Return the [x, y] coordinate for the center point of the cell that contains the specified text.  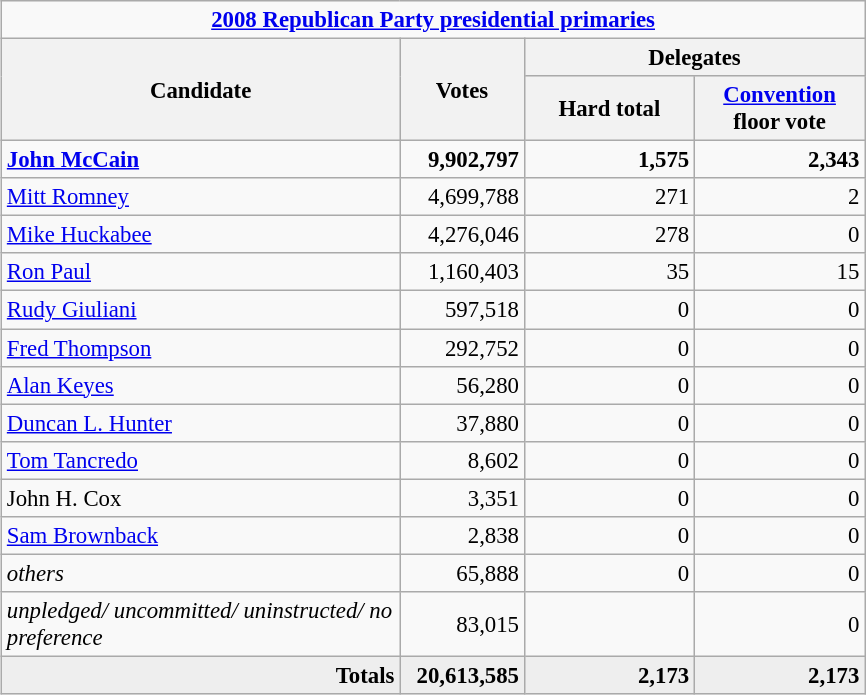
2008 Republican Party presidential primaries [434, 20]
John H. Cox [201, 498]
4,276,046 [462, 235]
15 [779, 273]
Hard total [609, 108]
8,602 [462, 460]
Votes [462, 90]
271 [609, 197]
83,015 [462, 624]
Fred Thompson [201, 348]
others [201, 573]
3,351 [462, 498]
Tom Tancredo [201, 460]
1,160,403 [462, 273]
Ron Paul [201, 273]
597,518 [462, 310]
20,613,585 [462, 675]
56,280 [462, 385]
1,575 [609, 160]
2 [779, 197]
Delegates [694, 58]
2,343 [779, 160]
37,880 [462, 423]
John McCain [201, 160]
65,888 [462, 573]
Mike Huckabee [201, 235]
Duncan L. Hunter [201, 423]
Totals [201, 675]
292,752 [462, 348]
Convention floor vote [779, 108]
2,838 [462, 536]
9,902,797 [462, 160]
Rudy Giuliani [201, 310]
35 [609, 273]
Alan Keyes [201, 385]
4,699,788 [462, 197]
Mitt Romney [201, 197]
Sam Brownback [201, 536]
unpledged/ uncommitted/ uninstructed/ no preference [201, 624]
Candidate [201, 90]
278 [609, 235]
